For the text-containing cell, return its midpoint in [X, Y] coordinate format. 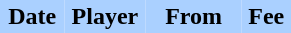
Date [32, 16]
From [194, 16]
Fee [266, 16]
Player [106, 16]
